Locate the cell with the specified text and output its (X, Y) center coordinate. 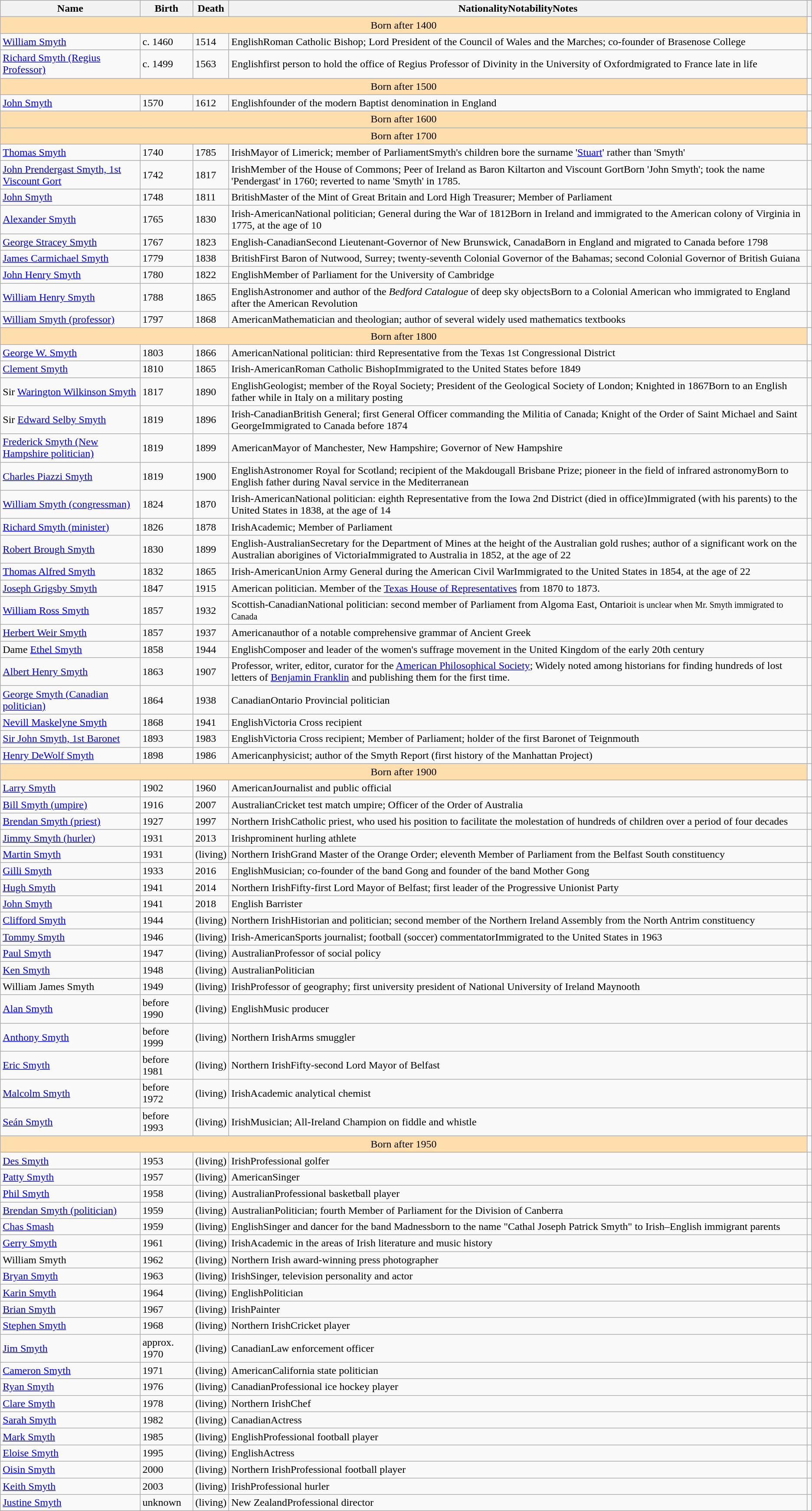
1866 (211, 353)
NationalityNotabilityNotes (518, 9)
1765 (167, 220)
Chas Smash (70, 1227)
Americanphysicist; author of the Smyth Report (first history of the Manhattan Project) (518, 755)
Richard Smyth (minister) (70, 527)
1963 (167, 1276)
Eric Smyth (70, 1065)
Hugh Smyth (70, 887)
1612 (211, 103)
1948 (167, 970)
Englishfirst person to hold the office of Regius Professor of Divinity in the University of Oxfordmigrated to France late in life (518, 64)
EnglishVictoria Cross recipient; Member of Parliament; holder of the first Baronet of Teignmouth (518, 739)
William Smyth (congressman) (70, 504)
1858 (167, 649)
1982 (167, 1420)
1958 (167, 1193)
1976 (167, 1387)
1916 (167, 805)
Ryan Smyth (70, 1387)
1983 (211, 739)
Born after 1700 (403, 136)
AustralianPolitician (518, 970)
1900 (211, 476)
Gilli Smyth (70, 871)
New ZealandProfessional director (518, 1503)
EnglishComposer and leader of the women's suffrage movement in the United Kingdom of the early 20th century (518, 649)
William James Smyth (70, 987)
AustralianPolitician; fourth Member of Parliament for the Division of Canberra (518, 1210)
CanadianActress (518, 1420)
Northern IrishHistorian and politician; second member of the Northern Ireland Assembly from the North Antrim constituency (518, 921)
IrishProfessor of geography; first university president of National University of Ireland Maynooth (518, 987)
AustralianCricket test match umpire; Officer of the Order of Australia (518, 805)
Sir Edward Selby Smyth (70, 420)
Oisin Smyth (70, 1469)
1788 (167, 298)
John Prendergast Smyth, 1st Viscount Gort (70, 174)
1896 (211, 420)
Charles Piazzi Smyth (70, 476)
Northern IrishCatholic priest, who used his position to facilitate the molestation of hundreds of children over a period of four decades (518, 821)
EnglishVictoria Cross recipient (518, 722)
2000 (167, 1469)
1822 (211, 275)
Ken Smyth (70, 970)
1902 (167, 788)
before 1993 (167, 1122)
Jim Smyth (70, 1348)
Cameron Smyth (70, 1370)
Birth (167, 9)
George W. Smyth (70, 353)
Thomas Smyth (70, 152)
c. 1499 (167, 64)
Brendan Smyth (priest) (70, 821)
Seán Smyth (70, 1122)
Joseph Grigsby Smyth (70, 588)
1810 (167, 369)
Name (70, 9)
2007 (211, 805)
1740 (167, 152)
before 1972 (167, 1093)
before 1990 (167, 1009)
Death (211, 9)
Gerry Smyth (70, 1243)
1785 (211, 152)
Sir Warington Wilkinson Smyth (70, 391)
EnglishMusician; co-founder of the band Gong and founder of the band Mother Gong (518, 871)
Albert Henry Smyth (70, 672)
Dame Ethel Smyth (70, 649)
1811 (211, 197)
Northern Irish award-winning press photographer (518, 1260)
1964 (167, 1293)
before 1999 (167, 1037)
English-CanadianSecond Lieutenant-Governor of New Brunswick, CanadaBorn in England and migrated to Canada before 1798 (518, 242)
CanadianLaw enforcement officer (518, 1348)
Englishfounder of the modern Baptist denomination in England (518, 103)
AmericanNational politician: third Representative from the Texas 1st Congressional District (518, 353)
AmericanMathematician and theologian; author of several widely used mathematics textbooks (518, 320)
1947 (167, 954)
Northern IrishGrand Master of the Orange Order; eleventh Member of Parliament from the Belfast South constituency (518, 854)
1870 (211, 504)
James Carmichael Smyth (70, 259)
Frederick Smyth (New Hampshire politician) (70, 448)
AustralianProfessor of social policy (518, 954)
Northern IrishFifty-first Lord Mayor of Belfast; first leader of the Progressive Unionist Party (518, 887)
EnglishRoman Catholic Bishop; Lord President of the Council of Wales and the Marches; co-founder of Brasenose College (518, 42)
1832 (167, 571)
CanadianOntario Provincial politician (518, 700)
IrishProfessional golfer (518, 1160)
1953 (167, 1160)
1907 (211, 672)
2013 (211, 838)
Richard Smyth (Regius Professor) (70, 64)
AmericanSinger (518, 1177)
2018 (211, 904)
1960 (211, 788)
Keith Smyth (70, 1486)
Sir John Smyth, 1st Baronet (70, 739)
Martin Smyth (70, 854)
AustralianProfessional basketball player (518, 1193)
Eloise Smyth (70, 1453)
1803 (167, 353)
1823 (211, 242)
Clifford Smyth (70, 921)
Anthony Smyth (70, 1037)
Patty Smyth (70, 1177)
1968 (167, 1326)
Phil Smyth (70, 1193)
Bill Smyth (umpire) (70, 805)
Des Smyth (70, 1160)
1514 (211, 42)
Malcolm Smyth (70, 1093)
1890 (211, 391)
1967 (167, 1309)
EnglishMusic producer (518, 1009)
1863 (167, 672)
Stephen Smyth (70, 1326)
1780 (167, 275)
1893 (167, 739)
George Stracey Smyth (70, 242)
1997 (211, 821)
AmericanJournalist and public official (518, 788)
IrishSinger, television personality and actor (518, 1276)
Thomas Alfred Smyth (70, 571)
1742 (167, 174)
George Smyth (Canadian politician) (70, 700)
1985 (167, 1436)
1957 (167, 1177)
EnglishMember of Parliament for the University of Cambridge (518, 275)
1946 (167, 937)
Northern IrishProfessional football player (518, 1469)
Irish-AmericanUnion Army General during the American Civil WarImmigrated to the United States in 1854, at the age of 22 (518, 571)
BritishFirst Baron of Nutwood, Surrey; twenty-seventh Colonial Governor of the Bahamas; second Colonial Governor of British Guiana (518, 259)
Sarah Smyth (70, 1420)
1779 (167, 259)
John Henry Smyth (70, 275)
CanadianProfessional ice hockey player (518, 1387)
Karin Smyth (70, 1293)
Americanauthor of a notable comprehensive grammar of Ancient Greek (518, 633)
Jimmy Smyth (hurler) (70, 838)
AmericanMayor of Manchester, New Hampshire; Governor of New Hampshire (518, 448)
IrishProfessional hurler (518, 1486)
1986 (211, 755)
EnglishActress (518, 1453)
1932 (211, 611)
IrishAcademic analytical chemist (518, 1093)
1915 (211, 588)
Robert Brough Smyth (70, 549)
Nevill Maskelyne Smyth (70, 722)
IrishMusician; All-Ireland Champion on fiddle and whistle (518, 1122)
1898 (167, 755)
Herbert Weir Smyth (70, 633)
2014 (211, 887)
1995 (167, 1453)
Northern IrishArms smuggler (518, 1037)
1824 (167, 504)
1864 (167, 700)
Born after 1500 (403, 86)
1563 (211, 64)
1767 (167, 242)
Born after 1800 (403, 336)
Alexander Smyth (70, 220)
approx. 1970 (167, 1348)
1937 (211, 633)
American politician. Member of the Texas House of Representatives from 1870 to 1873. (518, 588)
William Smyth (professor) (70, 320)
Irish-AmericanSports journalist; football (soccer) commentatorImmigrated to the United States in 1963 (518, 937)
IrishMayor of Limerick; member of ParliamentSmyth's children bore the surname 'Stuart' rather than 'Smyth' (518, 152)
Northern IrishCricket player (518, 1326)
1838 (211, 259)
before 1981 (167, 1065)
IrishAcademic in the areas of Irish literature and music history (518, 1243)
Clement Smyth (70, 369)
unknown (167, 1503)
1847 (167, 588)
1971 (167, 1370)
Brian Smyth (70, 1309)
EnglishPolitician (518, 1293)
Irishprominent hurling athlete (518, 838)
William Henry Smyth (70, 298)
Justine Smyth (70, 1503)
English Barrister (518, 904)
1797 (167, 320)
Henry DeWolf Smyth (70, 755)
Alan Smyth (70, 1009)
1962 (167, 1260)
1933 (167, 871)
Born after 1400 (403, 25)
1878 (211, 527)
Northern IrishFifty-second Lord Mayor of Belfast (518, 1065)
Tommy Smyth (70, 937)
Brendan Smyth (politician) (70, 1210)
IrishPainter (518, 1309)
Scottish-CanadianNational politician: second member of Parliament from Algoma East, Ontarioit is unclear when Mr. Smyth immigrated to Canada (518, 611)
AmericanCalifornia state politician (518, 1370)
EnglishProfessional football player (518, 1436)
Clare Smyth (70, 1403)
Northern IrishChef (518, 1403)
Mark Smyth (70, 1436)
1978 (167, 1403)
1927 (167, 821)
Larry Smyth (70, 788)
BritishMaster of the Mint of Great Britain and Lord High Treasurer; Member of Parliament (518, 197)
Born after 1900 (403, 772)
1949 (167, 987)
1748 (167, 197)
Paul Smyth (70, 954)
Born after 1600 (403, 119)
William Ross Smyth (70, 611)
IrishAcademic; Member of Parliament (518, 527)
EnglishSinger and dancer for the band Madnessborn to the name "Cathal Joseph Patrick Smyth" to Irish–English immigrant parents (518, 1227)
Bryan Smyth (70, 1276)
2016 (211, 871)
2003 (167, 1486)
1570 (167, 103)
Born after 1950 (403, 1144)
Irish-AmericanRoman Catholic BishopImmigrated to the United States before 1849 (518, 369)
1826 (167, 527)
c. 1460 (167, 42)
1938 (211, 700)
1961 (167, 1243)
